Determine the [X, Y] coordinate at the center of the cell enclosing the given text.  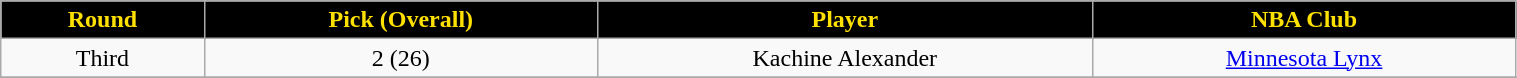
Minnesota Lynx [1304, 58]
Round [102, 20]
Player [846, 20]
Third [102, 58]
Kachine Alexander [846, 58]
NBA Club [1304, 20]
Pick (Overall) [401, 20]
2 (26) [401, 58]
